Scan for the cell matching the given text and deliver its [X, Y] coordinate at center. 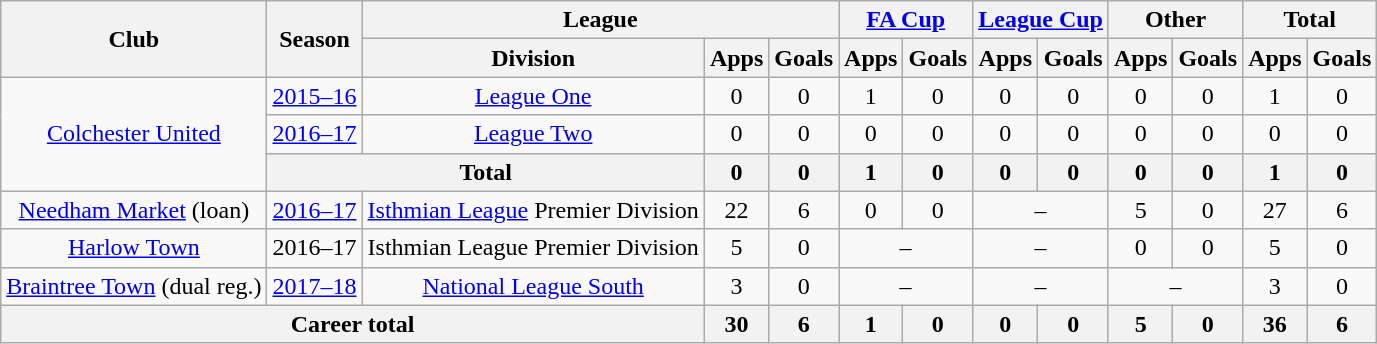
2017–18 [314, 286]
22 [736, 210]
Club [134, 39]
Division [533, 58]
Harlow Town [134, 248]
League One [533, 96]
Colchester United [134, 134]
Season [314, 39]
League Cup [1041, 20]
National League South [533, 286]
Other [1175, 20]
Career total [353, 324]
36 [1275, 324]
Needham Market (loan) [134, 210]
30 [736, 324]
League [600, 20]
2015–16 [314, 96]
FA Cup [906, 20]
League Two [533, 134]
Braintree Town (dual reg.) [134, 286]
27 [1275, 210]
